Find where the given text appears and provide that cell's center as [x, y] coordinate. 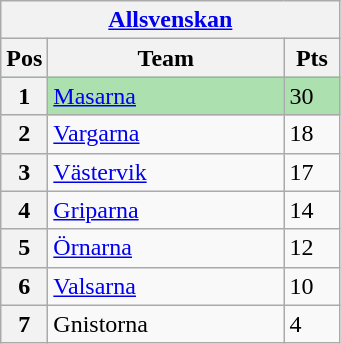
Pts [312, 58]
Allsvenskan [170, 20]
Vargarna [166, 134]
30 [312, 96]
10 [312, 286]
Västervik [166, 172]
7 [24, 324]
Valsarna [166, 286]
1 [24, 96]
Masarna [166, 96]
18 [312, 134]
3 [24, 172]
Griparna [166, 210]
Team [166, 58]
12 [312, 248]
2 [24, 134]
14 [312, 210]
Örnarna [166, 248]
Gnistorna [166, 324]
17 [312, 172]
Pos [24, 58]
6 [24, 286]
5 [24, 248]
